Return [x, y] of the center of cell containing provided text 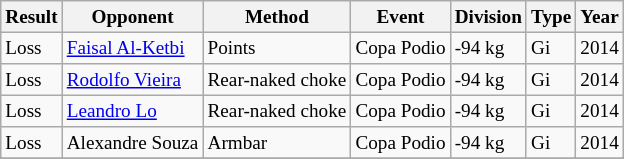
Division [488, 17]
Rodolfo Vieira [132, 80]
Result [32, 17]
Opponent [132, 17]
Faisal Al-Ketbi [132, 48]
Leandro Lo [132, 111]
Type [550, 17]
Alexandre Souza [132, 143]
Points [277, 48]
Event [400, 17]
Year [600, 17]
Armbar [277, 143]
Method [277, 17]
